Output the (X, Y) coordinate of the center of the cell containing the given text.  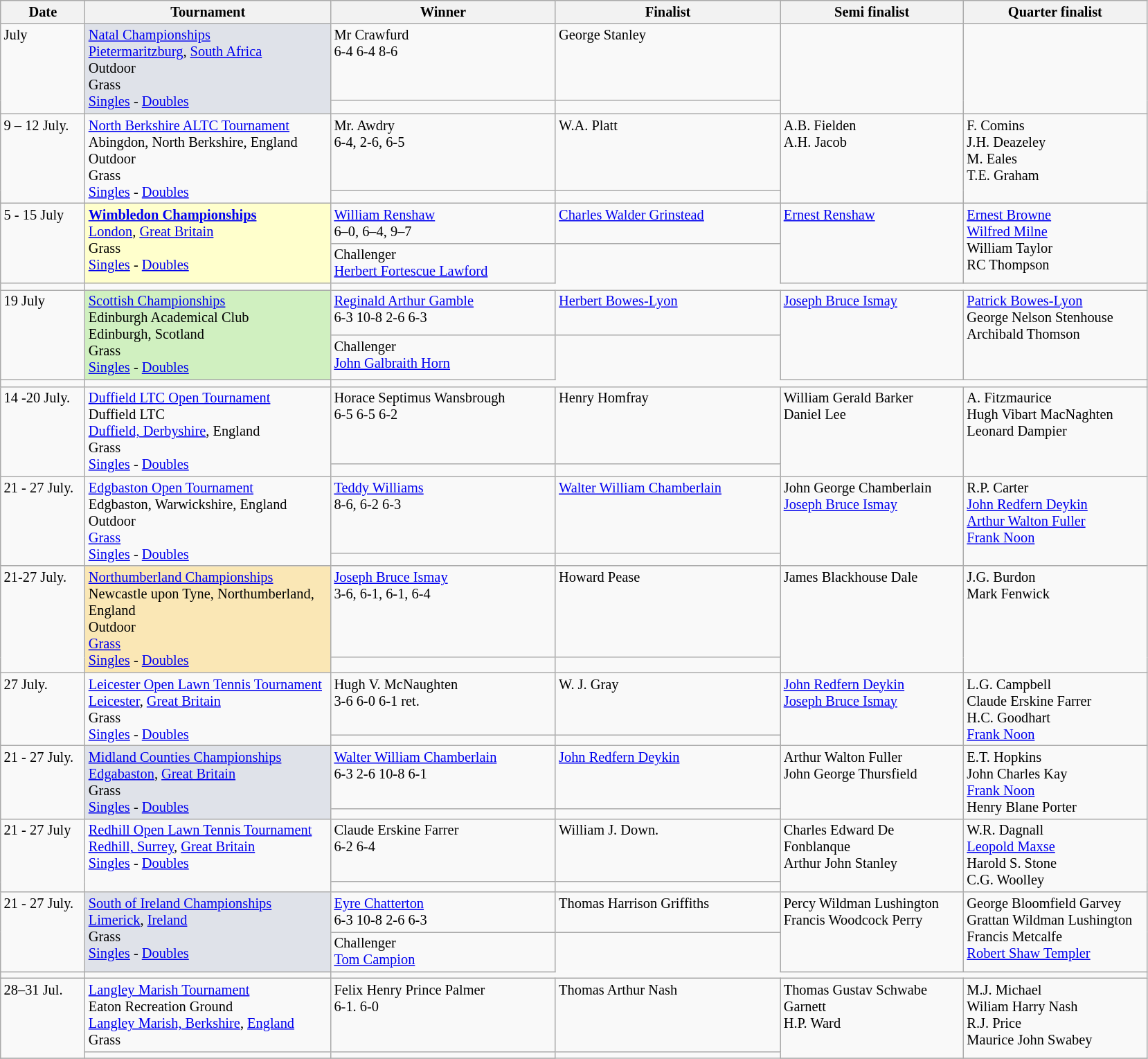
Mr. Awdry 6-4, 2-6, 6-5 (443, 152)
July (43, 69)
Langley Marish TournamentEaton Recreation Ground Langley Marish, Berkshire, EnglandGrass (208, 1015)
Quarter finalist (1055, 12)
Percy Wildman Lushington Francis Woodcock Perry (872, 932)
Semi finalist (872, 12)
Duffield LTC Open Tournament Duffield LTCDuffield, Derbyshire, EnglandGrass Singles - Doubles (208, 431)
John George Chamberlain Joseph Bruce Ismay (872, 521)
Ernest Renshaw (872, 242)
W. J. Gray (667, 704)
George Stanley (667, 62)
John Redfern Deykin (667, 776)
John Redfern Deykin Joseph Bruce Ismay (872, 709)
Wimbledon Championships London, Great BritainGrassSingles - Doubles (208, 242)
Joseph Bruce Ismay3-6, 6-1, 6-1, 6-4 (443, 612)
Redhill Open Lawn Tennis Tournament Redhill, Surrey, Great BritainSingles - Doubles (208, 855)
Henry Homfray (667, 425)
Arthur Walton Fuller John George Thursfield (872, 782)
W.A. Platt (667, 152)
E.T. Hopkins John Charles Kay Frank Noon Henry Blane Porter (1055, 782)
M.J. Michael Wiliam Harry Nash R.J. Price Maurice John Swabey (1055, 1018)
Teddy Williams 8-6, 6-2 6-3 (443, 514)
Joseph Bruce Ismay (872, 335)
William Gerald Barker Daniel Lee (872, 431)
Patrick Bowes-Lyon George Nelson Stenhouse Archibald Thomson (1055, 335)
Walter William Chamberlain6-3 2-6 10-8 6-1 (443, 776)
Charles Edward De Fonblanque Arthur John Stanley (872, 855)
Finalist (667, 12)
Winner (443, 12)
Charles Walder Grinstead (667, 223)
Challenger Tom Campion (443, 952)
21-27 July. (43, 619)
South of Ireland Championships Limerick, IrelandGrassSingles - Doubles (208, 932)
Herbert Bowes-Lyon (667, 312)
William J. Down. (667, 850)
Natal Championships Pietermaritzburg, South AfricaOutdoor GrassSingles - Doubles (208, 69)
A. Fitzmaurice Hugh Vibart MacNaghten Leonard Dampier (1055, 431)
Northumberland ChampionshipsNewcastle upon Tyne, Northumberland, EnglandOutdoorGrassSingles - Doubles (208, 619)
George Bloomfield Garvey Grattan Wildman Lushington Francis Metcalfe Robert Shaw Templer (1055, 932)
21 - 27 July (43, 855)
19 July (43, 335)
Leicester Open Lawn Tennis Tournament Leicester, Great BritainGrassSingles - Doubles (208, 709)
James Blackhouse Dale (872, 619)
Tournament (208, 12)
North Berkshire ALTC Tournament Abingdon, North Berkshire, EnglandOutdoor GrassSingles - Doubles (208, 159)
R.P. Carter John Redfern Deykin Arthur Walton Fuller Frank Noon (1055, 521)
Mr Crawfurd6-4 6-4 8-6 (443, 62)
J.G. Burdon Mark Fenwick (1055, 619)
Hugh V. McNaughten 3-6 6-0 6-1 ret. (443, 704)
5 - 15 July (43, 242)
28–31 Jul. (43, 1018)
Walter William Chamberlain (667, 514)
14 -20 July. (43, 431)
Midland Counties Championships Edgabaston, Great BritainGrassSingles - Doubles (208, 782)
Edgbaston Open TournamentEdgbaston, Warwickshire, EnglandOutdoorGrassSingles - Doubles (208, 521)
Challenger John Galbraith Horn (443, 357)
9 – 12 July. (43, 159)
L.G. Campbell Claude Erskine Farrer H.C. Goodhart Frank Noon (1055, 709)
Eyre Chatterton6-3 10-8 2-6 6-3 (443, 912)
Claude Erskine Farrer 6-2 6-4 (443, 850)
Reginald Arthur Gamble6-3 10-8 2-6 6-3 (443, 312)
27 July. (43, 709)
Thomas Gustav Schwabe Garnett H.P. Ward (872, 1018)
Horace Septimus Wansbrough 6-5 6-5 6-2 (443, 425)
Scottish Championships Edinburgh Academical Club Edinburgh, ScotlandGrassSingles - Doubles (208, 335)
A.B. Fielden A.H. Jacob (872, 159)
Thomas Arthur Nash (667, 1015)
Ernest Browne Wilfred Milne William Taylor RC Thompson (1055, 242)
Date (43, 12)
W.R. Dagnall Leopold Maxse Harold S. Stone C.G. Woolley (1055, 855)
William Renshaw 6–0, 6–4, 9–7 (443, 223)
Thomas Harrison Griffiths (667, 912)
Howard Pease (667, 612)
Felix Henry Prince Palmer6-1. 6-0 (443, 1015)
F. Comins J.H. Deazeley M. Eales T.E. Graham (1055, 159)
Challenger Herbert Fortescue Lawford (443, 263)
